Provide the (X, Y) coordinate of the cell's center where the given text is located.  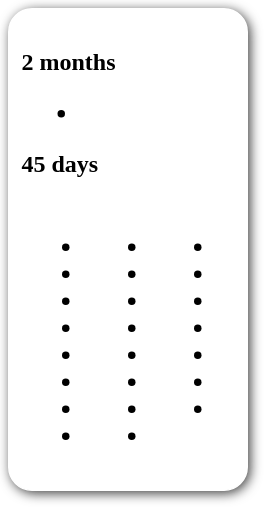
2 months45 days (125, 250)
